Find where the given text appears and provide that cell's center as [X, Y] coordinate. 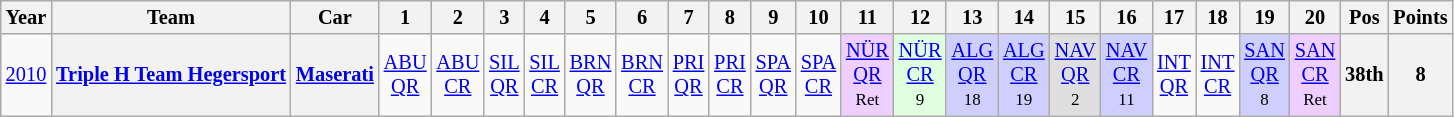
SILQR [504, 75]
BRNCR [642, 75]
Team [171, 17]
INTQR [1174, 75]
2010 [26, 75]
NAVQR2 [1076, 75]
SPAQR [774, 75]
Triple H Team Hegersport [171, 75]
Maserati [335, 75]
5 [591, 17]
Points [1420, 17]
Car [335, 17]
11 [868, 17]
INTCR [1218, 75]
SANCRRet [1315, 75]
BRNQR [591, 75]
19 [1264, 17]
14 [1024, 17]
ABUQR [406, 75]
Pos [1364, 17]
ABUCR [458, 75]
4 [544, 17]
7 [688, 17]
2 [458, 17]
Year [26, 17]
SPACR [818, 75]
18 [1218, 17]
PRICR [730, 75]
38th [1364, 75]
9 [774, 17]
13 [972, 17]
1 [406, 17]
3 [504, 17]
10 [818, 17]
SILCR [544, 75]
NAVCR11 [1126, 75]
NÜRQRRet [868, 75]
ALGCR19 [1024, 75]
12 [920, 17]
SANQR8 [1264, 75]
15 [1076, 17]
PRIQR [688, 75]
NÜRCR9 [920, 75]
ALGQR18 [972, 75]
6 [642, 17]
17 [1174, 17]
20 [1315, 17]
16 [1126, 17]
